Extract the [X, Y] coordinate from the center of the cell holding the provided text.  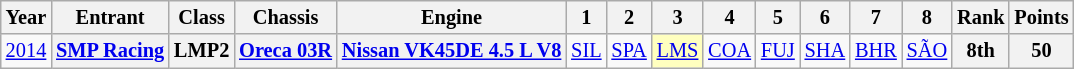
2014 [26, 51]
4 [730, 17]
COA [730, 51]
Year [26, 17]
Points [1041, 17]
Chassis [286, 17]
2 [628, 17]
SIL [586, 51]
8th [980, 51]
SHA [825, 51]
SÃO [927, 51]
3 [678, 17]
7 [876, 17]
Class [202, 17]
1 [586, 17]
LMS [678, 51]
8 [927, 17]
5 [778, 17]
BHR [876, 51]
Oreca 03R [286, 51]
Engine [452, 17]
LMP2 [202, 51]
SMP Racing [110, 51]
SPA [628, 51]
Entrant [110, 17]
6 [825, 17]
Nissan VK45DE 4.5 L V8 [452, 51]
FUJ [778, 51]
Rank [980, 17]
50 [1041, 51]
